Find where the given text appears and provide that cell's center as (x, y) coordinate. 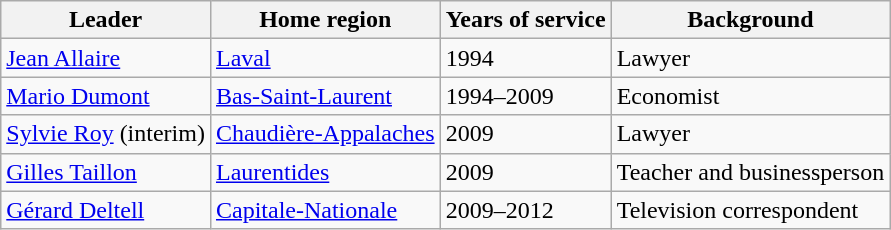
Gilles Taillon (106, 172)
1994–2009 (526, 96)
Television correspondent (750, 210)
Teacher and businessperson (750, 172)
Mario Dumont (106, 96)
Gérard Deltell (106, 210)
Home region (325, 20)
Bas-Saint-Laurent (325, 96)
Chaudière-Appalaches (325, 134)
Laurentides (325, 172)
Sylvie Roy (interim) (106, 134)
Years of service (526, 20)
Background (750, 20)
2009–2012 (526, 210)
Economist (750, 96)
Leader (106, 20)
Capitale-Nationale (325, 210)
Jean Allaire (106, 58)
Laval (325, 58)
1994 (526, 58)
